Pinpoint the cell where the given text exists, returning its (x, y) midpoint coordinate. 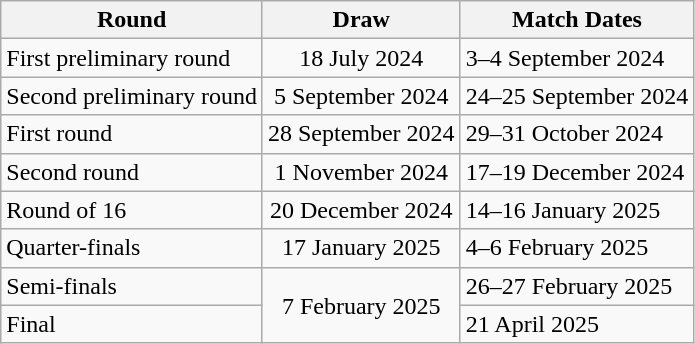
Second preliminary round (132, 96)
18 July 2024 (361, 58)
4–6 February 2025 (577, 248)
7 February 2025 (361, 305)
Round (132, 20)
26–27 February 2025 (577, 286)
24–25 September 2024 (577, 96)
Semi-finals (132, 286)
First round (132, 134)
14–16 January 2025 (577, 210)
Match Dates (577, 20)
5 September 2024 (361, 96)
29–31 October 2024 (577, 134)
Draw (361, 20)
20 December 2024 (361, 210)
First preliminary round (132, 58)
17–19 December 2024 (577, 172)
3–4 September 2024 (577, 58)
Final (132, 324)
28 September 2024 (361, 134)
Round of 16 (132, 210)
Quarter-finals (132, 248)
Second round (132, 172)
17 January 2025 (361, 248)
21 April 2025 (577, 324)
1 November 2024 (361, 172)
